Return (X, Y) of the center of cell containing provided text 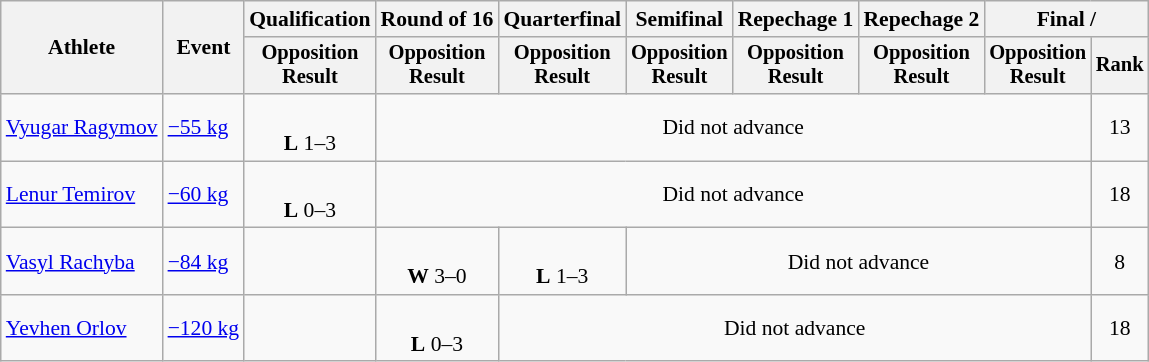
Repechage 1 (796, 19)
−120 kg (204, 328)
Quarterfinal (562, 19)
Athlete (82, 48)
Semifinal (680, 19)
Rank (1120, 66)
Vyugar Ragymov (82, 128)
Vasyl Rachyba (82, 262)
−60 kg (204, 194)
Lenur Temirov (82, 194)
Event (204, 48)
Repechage 2 (921, 19)
Final / (1066, 19)
13 (1120, 128)
8 (1120, 262)
Yevhen Orlov (82, 328)
W 3–0 (438, 262)
Round of 16 (438, 19)
Qualification (310, 19)
−84 kg (204, 262)
−55 kg (204, 128)
